For the text-containing cell, return its midpoint in [x, y] coordinate format. 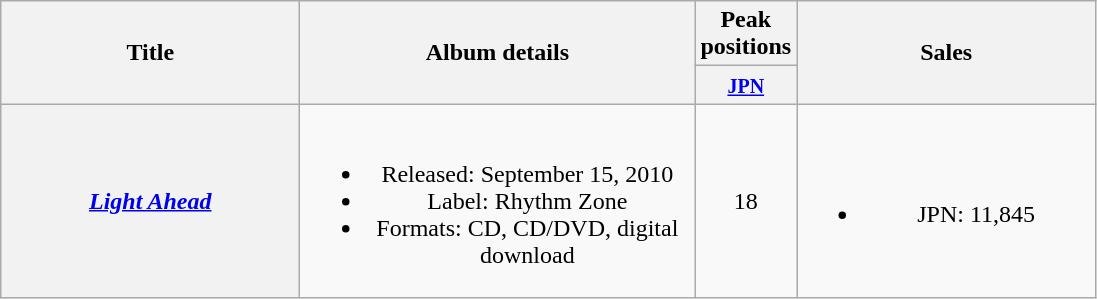
Released: September 15, 2010 Label: Rhythm ZoneFormats: CD, CD/DVD, digital download [498, 201]
Sales [946, 52]
Light Ahead [150, 201]
Title [150, 52]
Peak positions [746, 34]
Album details [498, 52]
JPN: 11,845 [946, 201]
JPN [746, 85]
18 [746, 201]
